Extract the (x, y) coordinate from the center of the cell holding the provided text.  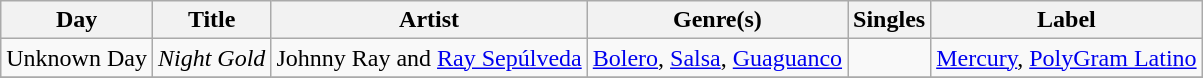
Label (1066, 20)
Singles (890, 20)
Mercury, PolyGram Latino (1066, 58)
Bolero, Salsa, Guaguanco (717, 58)
Title (211, 20)
Artist (429, 20)
Day (77, 20)
Johnny Ray and Ray Sepúlveda (429, 58)
Genre(s) (717, 20)
Night Gold (211, 58)
Unknown Day (77, 58)
